Provide the (x, y) coordinate of the cell's center where the given text is located.  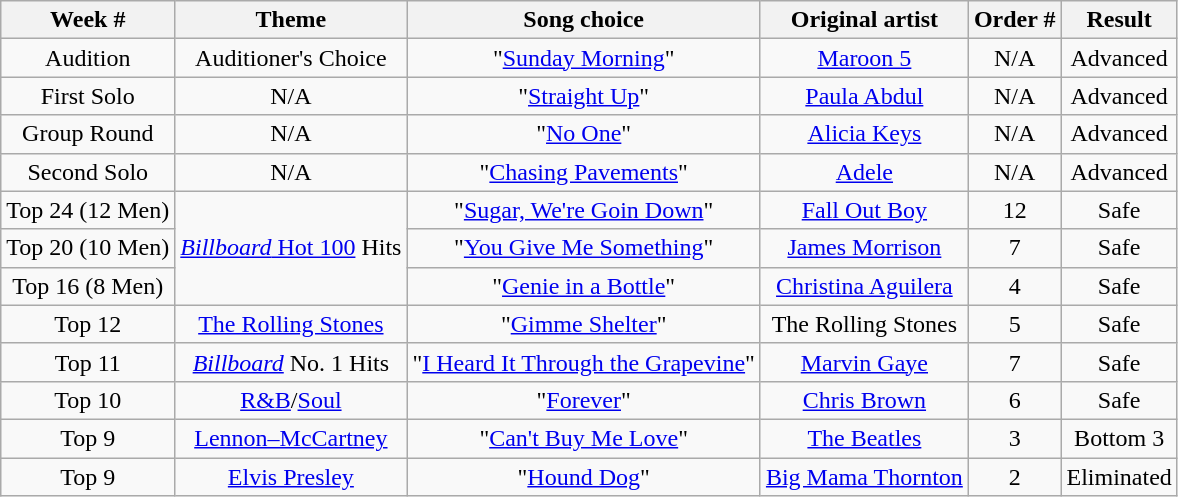
Maroon 5 (864, 58)
Song choice (584, 20)
Top 11 (88, 362)
6 (1014, 400)
Auditioner's Choice (291, 58)
"Gimme Shelter" (584, 324)
Top 20 (10 Men) (88, 248)
Eliminated (1119, 477)
Marvin Gaye (864, 362)
5 (1014, 324)
Top 10 (88, 400)
Order # (1014, 20)
First Solo (88, 96)
Adele (864, 172)
3 (1014, 438)
Audition (88, 58)
Alicia Keys (864, 134)
"You Give Me Something" (584, 248)
"I Heard It Through the Grapevine" (584, 362)
12 (1014, 210)
Paula Abdul (864, 96)
Second Solo (88, 172)
"Chasing Pavements" (584, 172)
"Straight Up" (584, 96)
Billboard No. 1 Hits (291, 362)
Top 16 (8 Men) (88, 286)
"Sunday Morning" (584, 58)
Week # (88, 20)
Fall Out Boy (864, 210)
Big Mama Thornton (864, 477)
Top 12 (88, 324)
Top 24 (12 Men) (88, 210)
Elvis Presley (291, 477)
Lennon–McCartney (291, 438)
2 (1014, 477)
Billboard Hot 100 Hits (291, 248)
4 (1014, 286)
James Morrison (864, 248)
Chris Brown (864, 400)
Christina Aguilera (864, 286)
"Sugar, We're Goin Down" (584, 210)
"Can't Buy Me Love" (584, 438)
Bottom 3 (1119, 438)
"No One" (584, 134)
"Genie in a Bottle" (584, 286)
Original artist (864, 20)
Group Round (88, 134)
Result (1119, 20)
"Forever" (584, 400)
"Hound Dog" (584, 477)
R&B/Soul (291, 400)
The Beatles (864, 438)
Theme (291, 20)
